Search for the cell housing the specified text and yield its [x, y] center coordinate. 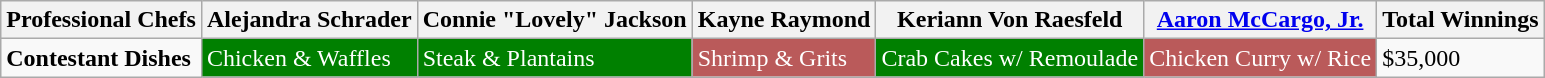
Shrimp & Grits [784, 58]
Crab Cakes w/ Remoulade [1010, 58]
Contestant Dishes [102, 58]
$35,000 [1460, 58]
Steak & Plantains [554, 58]
Aaron McCargo, Jr. [1260, 20]
Professional Chefs [102, 20]
Chicken & Waffles [309, 58]
Chicken Curry w/ Rice [1260, 58]
Keriann Von Raesfeld [1010, 20]
Kayne Raymond [784, 20]
Alejandra Schrader [309, 20]
Connie "Lovely" Jackson [554, 20]
Total Winnings [1460, 20]
